Extract the (X, Y) coordinate from the center of the cell holding the provided text.  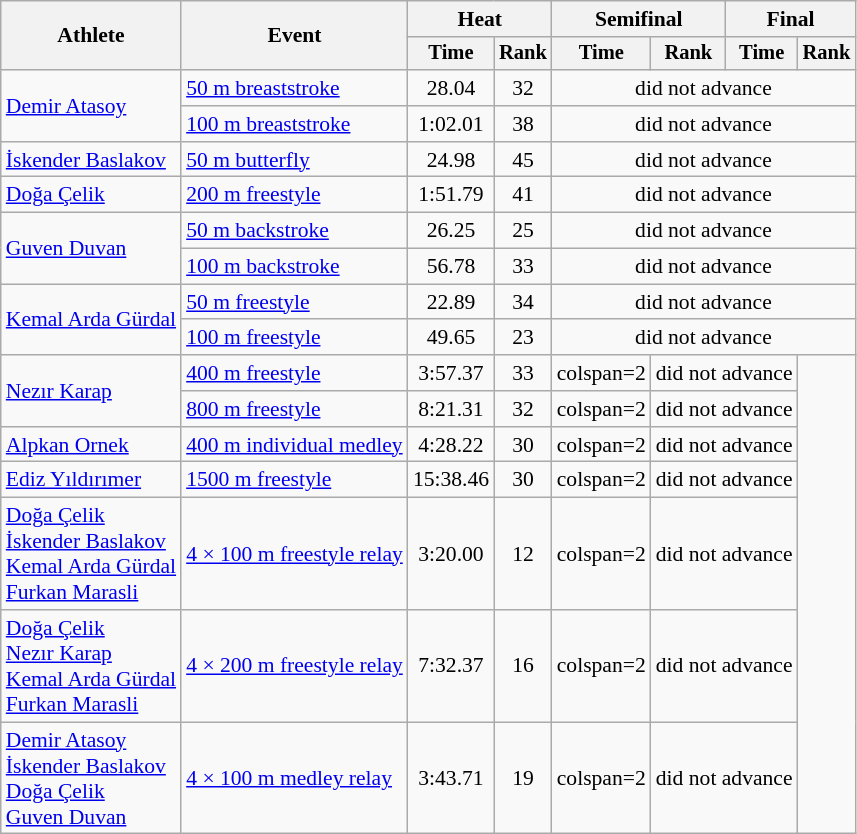
1:02.01 (451, 124)
Kemal Arda Gürdal (91, 320)
50 m butterfly (294, 160)
Demir Atasoy (91, 106)
7:32.37 (451, 666)
Ediz Yıldırımer (91, 480)
4 × 100 m freestyle relay (294, 554)
800 m freestyle (294, 409)
100 m breaststroke (294, 124)
4 × 200 m freestyle relay (294, 666)
100 m backstroke (294, 267)
200 m freestyle (294, 195)
Heat (480, 19)
8:21.31 (451, 409)
3:20.00 (451, 554)
4 × 100 m medley relay (294, 778)
Final (790, 19)
Alpkan Ornek (91, 445)
1:51.79 (451, 195)
4:28.22 (451, 445)
28.04 (451, 88)
15:38.46 (451, 480)
19 (523, 778)
45 (523, 160)
3:43.71 (451, 778)
50 m freestyle (294, 302)
Demir Atasoyİskender BaslakovDoğa ÇelikGuven Duvan (91, 778)
Semifinal (639, 19)
49.65 (451, 338)
400 m individual medley (294, 445)
38 (523, 124)
25 (523, 231)
Doğa ÇelikNezır KarapKemal Arda GürdalFurkan Marasli (91, 666)
100 m freestyle (294, 338)
50 m breaststroke (294, 88)
12 (523, 554)
Nezır Karap (91, 390)
41 (523, 195)
1500 m freestyle (294, 480)
23 (523, 338)
26.25 (451, 231)
Event (294, 36)
16 (523, 666)
50 m backstroke (294, 231)
24.98 (451, 160)
Doğa Çelikİskender BaslakovKemal Arda GürdalFurkan Marasli (91, 554)
22.89 (451, 302)
Doğa Çelik (91, 195)
56.78 (451, 267)
Guven Duvan (91, 248)
İskender Baslakov (91, 160)
Athlete (91, 36)
400 m freestyle (294, 373)
3:57.37 (451, 373)
34 (523, 302)
